Find where the given text appears and provide that cell's center as [x, y] coordinate. 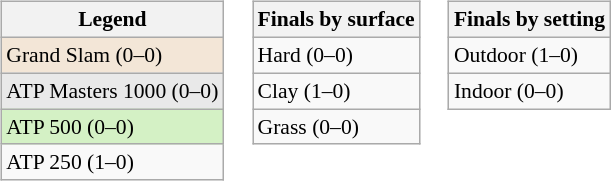
Indoor (0–0) [530, 91]
Legend [112, 20]
ATP Masters 1000 (0–0) [112, 91]
Finals by setting [530, 20]
Hard (0–0) [336, 55]
Outdoor (1–0) [530, 55]
Grass (0–0) [336, 127]
Finals by surface [336, 20]
ATP 500 (0–0) [112, 127]
Grand Slam (0–0) [112, 55]
ATP 250 (1–0) [112, 162]
Clay (1–0) [336, 91]
